Locate the cell with the specified text and output its [x, y] center coordinate. 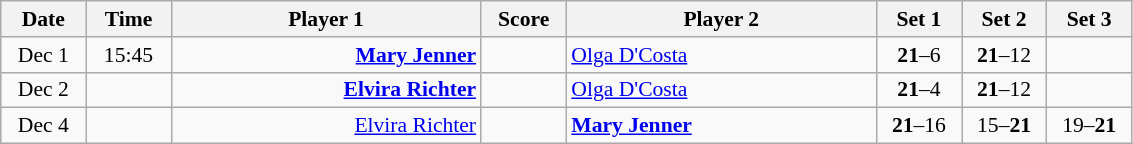
Dec 1 [44, 55]
15–21 [1004, 126]
Score [524, 19]
Dec 4 [44, 126]
Set 1 [918, 19]
21–6 [918, 55]
19–21 [1090, 126]
15:45 [128, 55]
Player 2 [721, 19]
21–4 [918, 90]
Date [44, 19]
Time [128, 19]
Player 1 [326, 19]
Dec 2 [44, 90]
Set 3 [1090, 19]
21–16 [918, 126]
Set 2 [1004, 19]
